Determine the (x, y) coordinate at the center of the cell enclosing the given text.  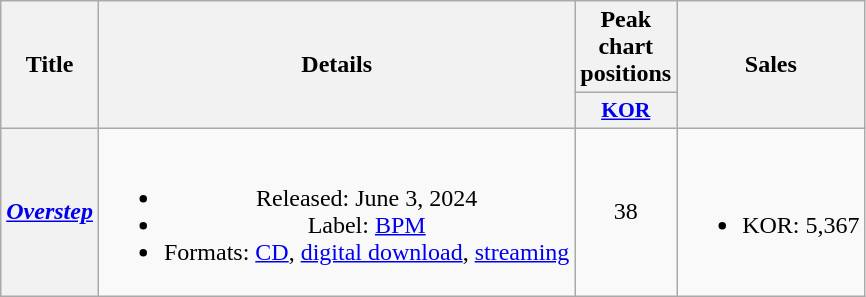
38 (626, 212)
Overstep (50, 212)
Details (336, 65)
Title (50, 65)
KOR (626, 111)
Released: June 3, 2024Label: BPMFormats: CD, digital download, streaming (336, 212)
Peak chart positions (626, 47)
KOR: 5,367 (771, 212)
Sales (771, 65)
